Return (x, y) of the center of cell containing provided text 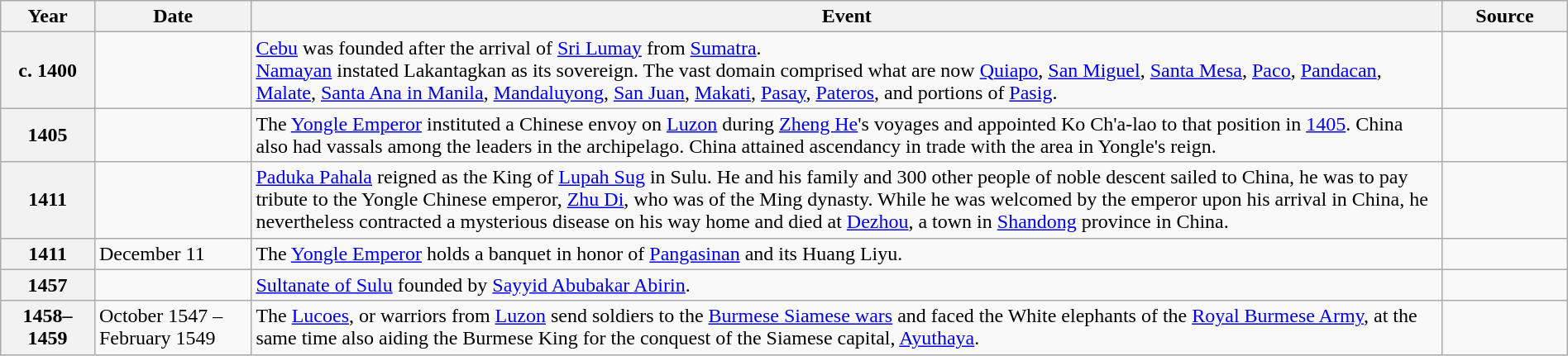
The Yongle Emperor holds a banquet in honor of Pangasinan and its Huang Liyu. (847, 254)
1405 (48, 135)
Date (172, 17)
Event (847, 17)
Year (48, 17)
Source (1505, 17)
1457 (48, 285)
December 11 (172, 254)
1458–1459 (48, 327)
Sultanate of Sulu founded by Sayyid Abubakar Abirin. (847, 285)
October 1547 – February 1549 (172, 327)
c. 1400 (48, 70)
